Determine the (x, y) coordinate at the center of the cell enclosing the given text.  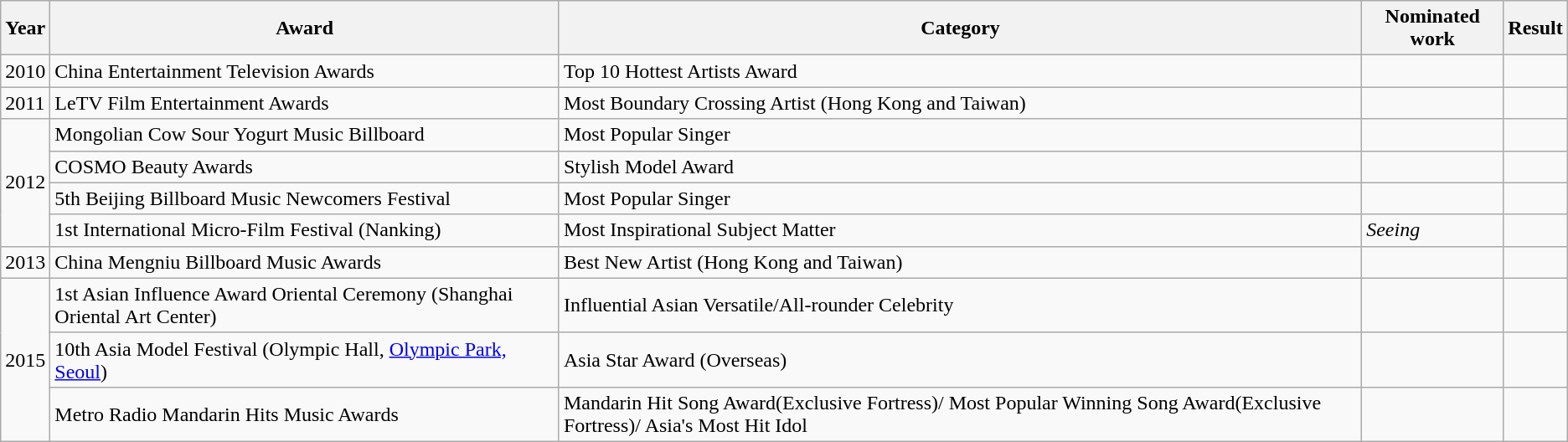
10th Asia Model Festival (Olympic Hall, Olympic Park, Seoul) (305, 360)
Best New Artist (Hong Kong and Taiwan) (960, 262)
Mongolian Cow Sour Yogurt Music Billboard (305, 135)
Asia Star Award (Overseas) (960, 360)
COSMO Beauty Awards (305, 167)
LeTV Film Entertainment Awards (305, 103)
China Entertainment Television Awards (305, 71)
1st Asian Influence Award Oriental Ceremony (Shanghai Oriental Art Center) (305, 305)
China Mengniu Billboard Music Awards (305, 262)
Category (960, 28)
Top 10 Hottest Artists Award (960, 71)
Award (305, 28)
Metro Radio Mandarin Hits Music Awards (305, 414)
Influential Asian Versatile/All-rounder Celebrity (960, 305)
2015 (25, 360)
Year (25, 28)
Result (1535, 28)
Most Boundary Crossing Artist (Hong Kong and Taiwan) (960, 103)
2012 (25, 182)
5th Beijing Billboard Music Newcomers Festival (305, 198)
1st International Micro-Film Festival (Nanking) (305, 230)
2013 (25, 262)
2010 (25, 71)
Nominated work (1432, 28)
Mandarin Hit Song Award(Exclusive Fortress)/ Most Popular Winning Song Award(Exclusive Fortress)/ Asia's Most Hit Idol (960, 414)
Stylish Model Award (960, 167)
Most Inspirational Subject Matter (960, 230)
Seeing (1432, 230)
2011 (25, 103)
